Identify which cell holds the provided text, then report its [x, y] central coordinate. 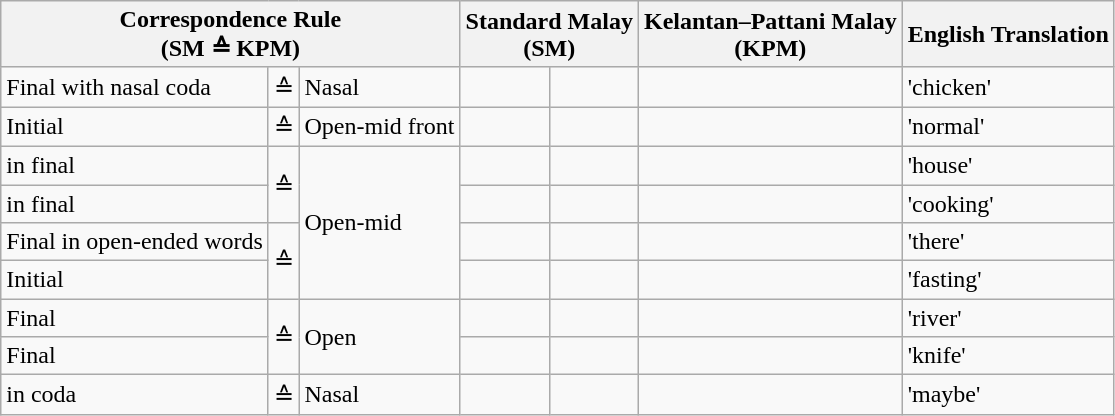
'house' [1008, 165]
Kelantan–Pattani Malay(KPM) [770, 34]
English Translation [1008, 34]
'maybe' [1008, 395]
in coda [135, 395]
'fasting' [1008, 280]
Final with nasal coda [135, 87]
'there' [1008, 242]
Open-mid [380, 222]
'knife' [1008, 356]
Correspondence Rule(SM ≙ KPM) [230, 34]
'normal' [1008, 127]
Open-mid front [380, 127]
'chicken' [1008, 87]
'cooking' [1008, 203]
Standard Malay(SM) [549, 34]
'river' [1008, 318]
Open [380, 337]
Final in open-ended words [135, 242]
